Pinpoint the cell where the given text exists, returning its [X, Y] midpoint coordinate. 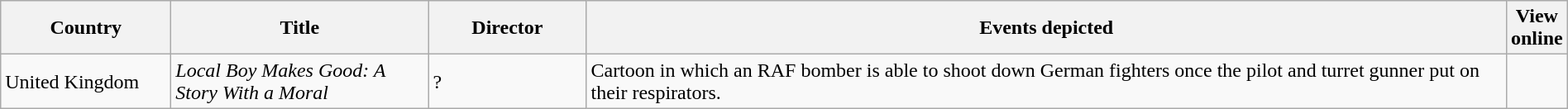
Country [86, 28]
Local Boy Makes Good: A Story With a Moral [299, 81]
United Kingdom [86, 81]
Title [299, 28]
Director [508, 28]
Events depicted [1047, 28]
Cartoon in which an RAF bomber is able to shoot down German fighters once the pilot and turret gunner put on their respirators. [1047, 81]
? [508, 81]
Viewonline [1537, 28]
